Return [x, y] of the center of cell containing provided text 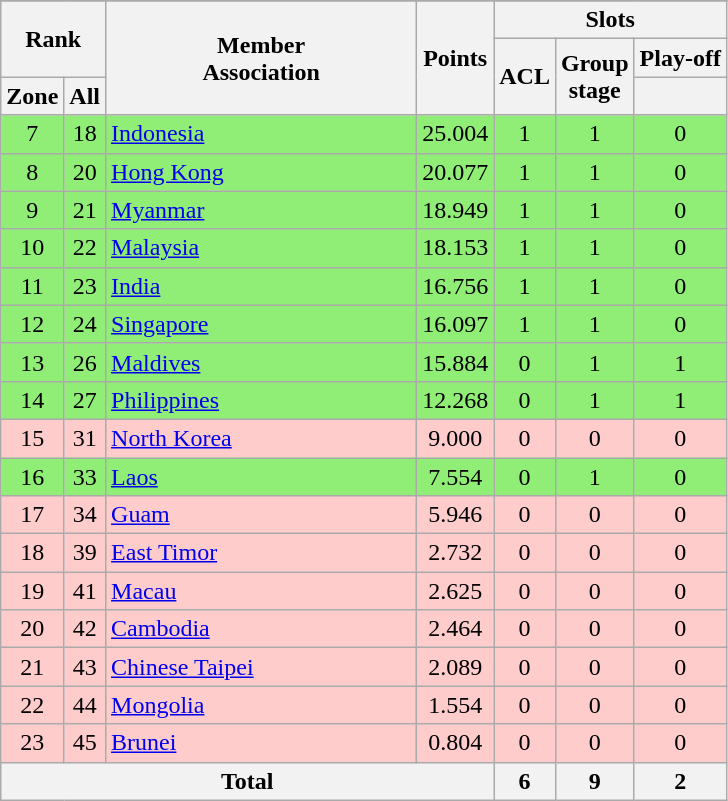
20.077 [456, 172]
11 [32, 286]
Brunei [262, 743]
34 [85, 515]
26 [85, 362]
Macau [262, 591]
All [85, 96]
42 [85, 629]
1.554 [456, 705]
Philippines [262, 400]
5.946 [456, 515]
45 [85, 743]
0.804 [456, 743]
Slots [610, 20]
7.554 [456, 477]
16 [32, 477]
North Korea [262, 438]
14 [32, 400]
2 [680, 781]
15.884 [456, 362]
ACL [525, 77]
13 [32, 362]
25.004 [456, 134]
Hong Kong [262, 172]
2.625 [456, 591]
12.268 [456, 400]
Malaysia [262, 248]
16.756 [456, 286]
MemberAssociation [262, 58]
41 [85, 591]
Guam [262, 515]
33 [85, 477]
Mongolia [262, 705]
2.089 [456, 667]
Maldives [262, 362]
16.097 [456, 324]
31 [85, 438]
Zone [32, 96]
6 [525, 781]
2.464 [456, 629]
12 [32, 324]
Cambodia [262, 629]
18.949 [456, 210]
44 [85, 705]
Groupstage [594, 77]
39 [85, 553]
24 [85, 324]
10 [32, 248]
Points [456, 58]
7 [32, 134]
Laos [262, 477]
27 [85, 400]
19 [32, 591]
Singapore [262, 324]
Rank [54, 39]
Total [248, 781]
Myanmar [262, 210]
2.732 [456, 553]
9.000 [456, 438]
Play-off [680, 58]
43 [85, 667]
17 [32, 515]
Indonesia [262, 134]
East Timor [262, 553]
India [262, 286]
Chinese Taipei [262, 667]
8 [32, 172]
15 [32, 438]
18.153 [456, 248]
